Return the [X, Y] coordinate for the center point of the cell that contains the specified text.  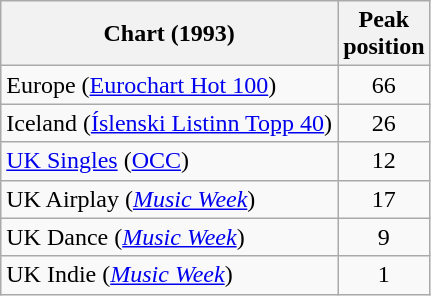
UK Indie (Music Week) [170, 275]
1 [384, 275]
Peakposition [384, 34]
UK Airplay (Music Week) [170, 199]
26 [384, 123]
9 [384, 237]
Chart (1993) [170, 34]
UK Singles (OCC) [170, 161]
66 [384, 85]
UK Dance (Music Week) [170, 237]
Iceland (Íslenski Listinn Topp 40) [170, 123]
17 [384, 199]
12 [384, 161]
Europe (Eurochart Hot 100) [170, 85]
